Return the [x, y] coordinate for the center point of the cell that contains the specified text.  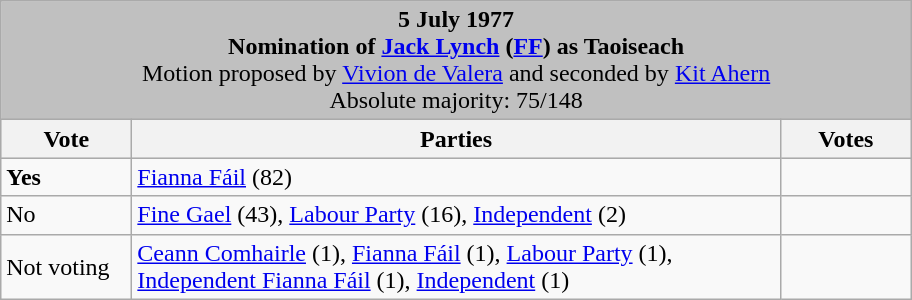
Fine Gael (43), Labour Party (16), Independent (2) [456, 215]
Ceann Comhairle (1), Fianna Fáil (1), Labour Party (1), Independent Fianna Fáil (1), Independent (1) [456, 266]
Votes [846, 139]
Fianna Fáil (82) [456, 177]
Parties [456, 139]
Vote [66, 139]
5 July 1977Nomination of Jack Lynch (FF) as TaoiseachMotion proposed by Vivion de Valera and seconded by Kit AhernAbsolute majority: 75/148 [456, 60]
Yes [66, 177]
Not voting [66, 266]
No [66, 215]
